Capture the cell that displays the provided text and extract its [X, Y] central coordinate. 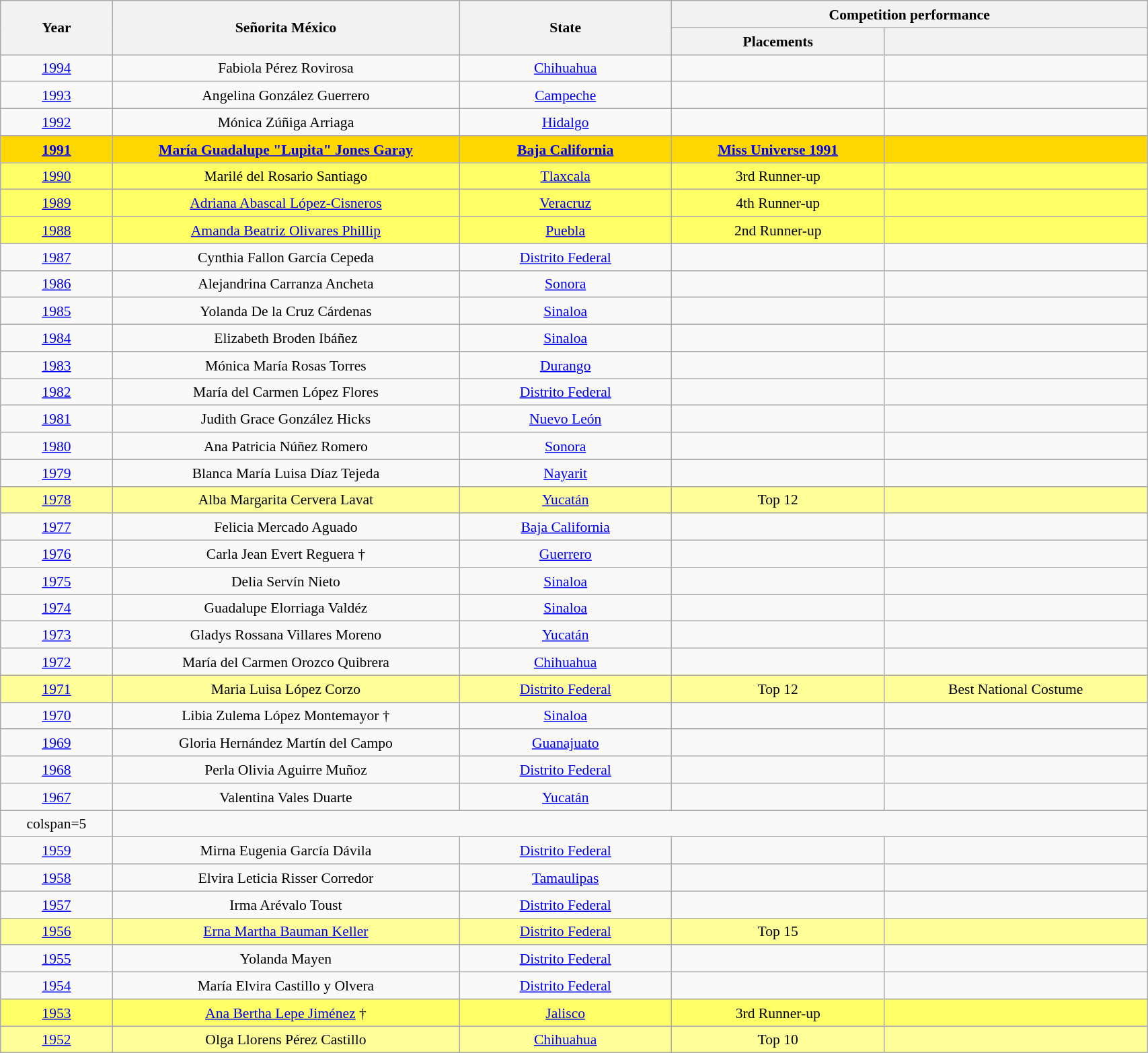
Jalisco [566, 1013]
Judith Grace González Hicks [286, 419]
Adriana Abascal López-Cisneros [286, 203]
4th Runner-up [778, 203]
Mónica María Rosas Torres [286, 365]
María Guadalupe "Lupita" Jones Garay [286, 149]
María del Carmen Orozco Quibrera [286, 662]
1984 [56, 338]
Valentina Vales Duarte [286, 797]
Guadalupe Elorriaga Valdéz [286, 608]
Guanajuato [566, 743]
Libia Zulema López Montemayor † [286, 715]
1981 [56, 419]
Felicia Mercado Aguado [286, 527]
colspan=5 [56, 824]
Carla Jean Evert Reguera † [286, 554]
Tamaulipas [566, 877]
Top 15 [778, 931]
Nayarit [566, 473]
Maria Luisa López Corzo [286, 689]
Erna Martha Bauman Keller [286, 931]
Nuevo León [566, 419]
1952 [56, 1040]
1970 [56, 715]
Angelina González Guerrero [286, 95]
Durango [566, 365]
Ana Patricia Núñez Romero [286, 446]
1990 [56, 176]
1959 [56, 851]
1954 [56, 986]
2nd Runner-up [778, 230]
Gloria Hernández Martín del Campo [286, 743]
1977 [56, 527]
Guerrero [566, 554]
Competition performance [909, 14]
Elizabeth Broden Ibáñez [286, 338]
1955 [56, 959]
1953 [56, 1013]
1985 [56, 311]
Perla Olivia Aguirre Muñoz [286, 770]
Top 10 [778, 1040]
1994 [56, 68]
1975 [56, 581]
1986 [56, 284]
1993 [56, 95]
Amanda Beatriz Olivares Phillip [286, 230]
1989 [56, 203]
Señorita México [286, 28]
1987 [56, 257]
Campeche [566, 95]
1971 [56, 689]
1968 [56, 770]
Gladys Rossana Villares Moreno [286, 635]
1983 [56, 365]
Hidalgo [566, 122]
María del Carmen López Flores [286, 392]
1976 [56, 554]
Ana Bertha Lepe Jiménez † [286, 1013]
State [566, 28]
Puebla [566, 230]
Mirna Eugenia García Dávila [286, 851]
María Elvira Castillo y Olvera [286, 986]
1958 [56, 877]
1973 [56, 635]
Best National Costume [1016, 689]
1957 [56, 904]
Irma Arévalo Toust [286, 904]
1979 [56, 473]
Alejandrina Carranza Ancheta [286, 284]
Miss Universe 1991 [778, 149]
Year [56, 28]
1992 [56, 122]
1969 [56, 743]
1956 [56, 931]
1988 [56, 230]
Elvira Leticia Risser Corredor [286, 877]
Blanca María Luisa Díaz Tejeda [286, 473]
1978 [56, 500]
Alba Margarita Cervera Lavat [286, 500]
Veracruz [566, 203]
Mónica Zúñiga Arriaga [286, 122]
1967 [56, 797]
1991 [56, 149]
1982 [56, 392]
Tlaxcala [566, 176]
Cynthia Fallon García Cepeda [286, 257]
Delia Servín Nieto [286, 581]
Yolanda De la Cruz Cárdenas [286, 311]
1974 [56, 608]
1972 [56, 662]
1980 [56, 446]
Olga Llorens Pérez Castillo [286, 1040]
Marilé del Rosario Santiago [286, 176]
Fabiola Pérez Rovirosa [286, 68]
Yolanda Mayen [286, 959]
Placements [778, 41]
